Identify which cell holds the provided text, then report its [X, Y] central coordinate. 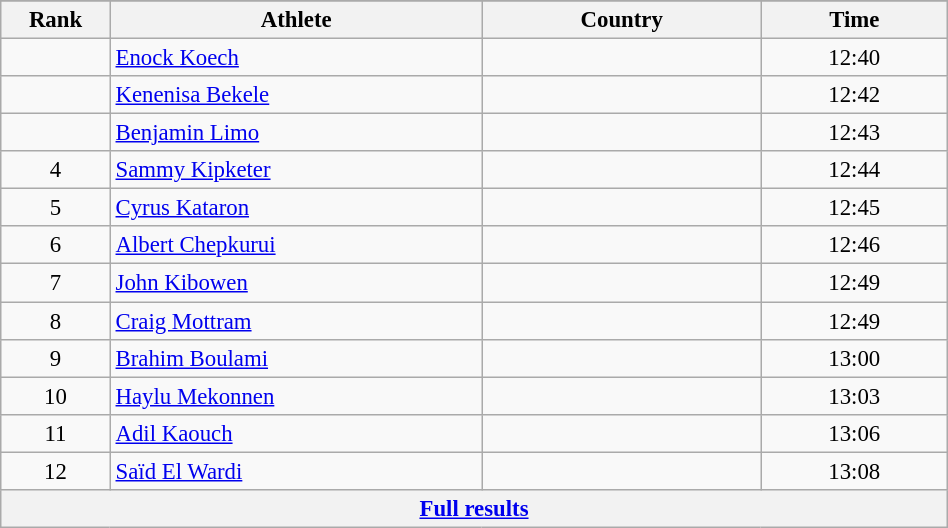
Time [854, 20]
Craig Mottram [296, 321]
Full results [474, 509]
11 [56, 433]
10 [56, 396]
Albert Chepkurui [296, 245]
13:00 [854, 358]
6 [56, 245]
John Kibowen [296, 283]
12:44 [854, 170]
Enock Koech [296, 58]
Brahim Boulami [296, 358]
12:40 [854, 58]
4 [56, 170]
Kenenisa Bekele [296, 95]
13:08 [854, 471]
13:03 [854, 396]
Adil Kaouch [296, 433]
Country [622, 20]
5 [56, 208]
7 [56, 283]
12:43 [854, 133]
12:46 [854, 245]
Benjamin Limo [296, 133]
12:45 [854, 208]
8 [56, 321]
Saïd El Wardi [296, 471]
Athlete [296, 20]
9 [56, 358]
Haylu Mekonnen [296, 396]
Sammy Kipketer [296, 170]
13:06 [854, 433]
12 [56, 471]
Cyrus Kataron [296, 208]
12:42 [854, 95]
Rank [56, 20]
